Output the [X, Y] coordinate of the center of the cell containing the given text.  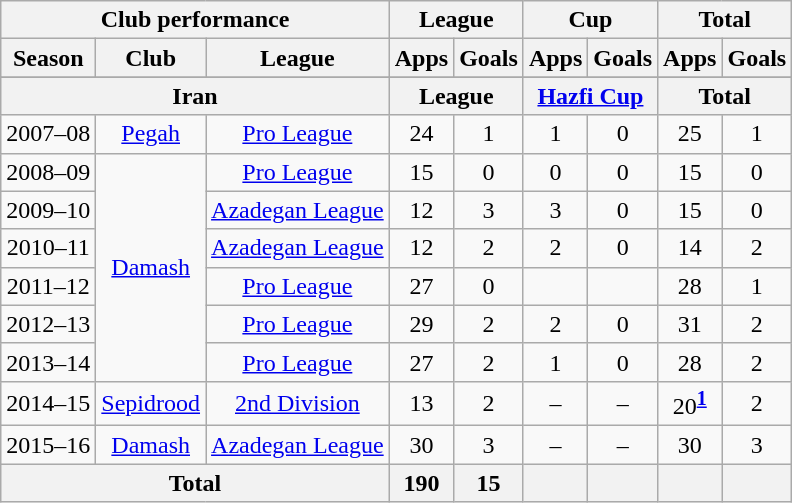
201 [690, 404]
190 [421, 483]
2nd Division [298, 404]
Iran [195, 96]
13 [421, 404]
Pegah [151, 134]
2013–14 [48, 362]
2012–13 [48, 324]
2007–08 [48, 134]
2014–15 [48, 404]
2009–10 [48, 210]
Club [151, 58]
Season [48, 58]
25 [690, 134]
2015–16 [48, 445]
29 [421, 324]
Club performance [195, 20]
2011–12 [48, 286]
Sepidrood [151, 404]
31 [690, 324]
Cup [590, 20]
Hazfi Cup [590, 96]
24 [421, 134]
2010–11 [48, 248]
14 [690, 248]
2008–09 [48, 172]
